For the text-containing cell, return its midpoint in [x, y] coordinate format. 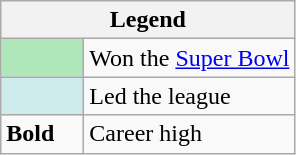
Legend [148, 20]
Won the Super Bowl [190, 58]
Career high [190, 134]
Bold [42, 134]
Led the league [190, 96]
